Pinpoint the cell where the given text exists, returning its [X, Y] midpoint coordinate. 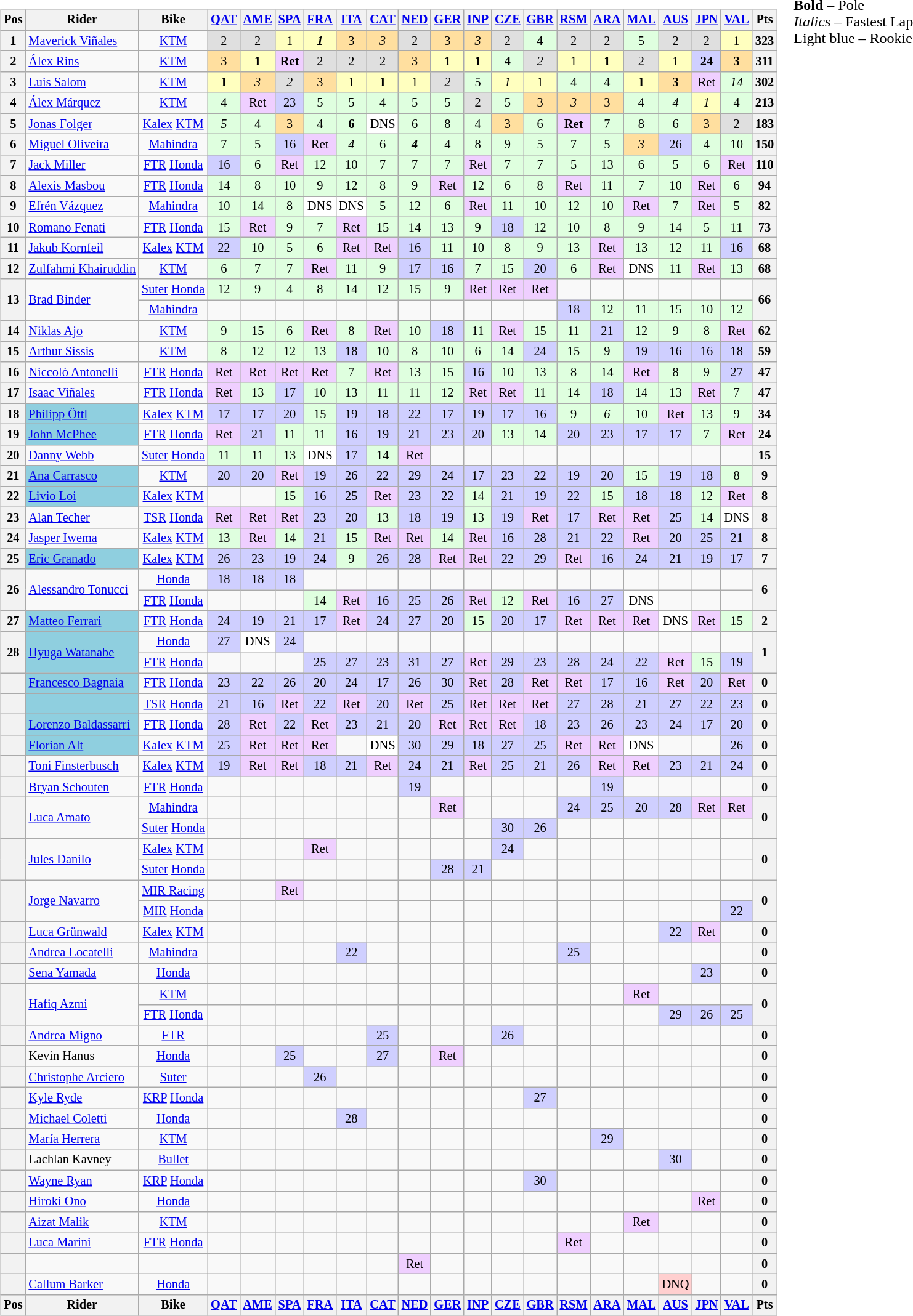
Christophe Arciero [82, 1077]
María Herrera [82, 1139]
Hiroki Ono [82, 1201]
59 [765, 352]
34 [765, 414]
66 [765, 299]
Luca Grünwald [82, 932]
Hafiq Azmi [82, 1004]
Aizat Malik [82, 1222]
Michael Coletti [82, 1118]
Philipp Öttl [82, 414]
Romano Fenati [82, 227]
Callum Barker [82, 1285]
Livio Loi [82, 497]
Jack Miller [82, 165]
Isaac Viñales [82, 393]
Luca Marini [82, 1243]
Lachlan Kavney [82, 1160]
Andrea Locatelli [82, 953]
Efrén Vázquez [82, 207]
John McPhee [82, 435]
Kevin Hanus [82, 1056]
Álex Márquez [82, 103]
Andrea Migno [82, 1036]
302 [765, 83]
Jorge Navarro [82, 900]
213 [765, 103]
311 [765, 62]
Alan Techer [82, 517]
73 [765, 227]
Danny Webb [82, 455]
MIR Honda [173, 911]
Maverick Viñales [82, 41]
150 [765, 145]
Eric Granado [82, 559]
Matteo Ferrari [82, 621]
183 [765, 124]
Jonas Folger [82, 124]
Zulfahmi Khairuddin [82, 269]
323 [765, 41]
Niklas Ajo [82, 331]
82 [765, 207]
Ana Carrasco [82, 476]
31 [415, 663]
Jules Danilo [82, 860]
MIR Racing [173, 890]
Kyle Ryde [82, 1098]
Hyuga Watanabe [82, 652]
Florian Alt [82, 746]
Bullet [173, 1160]
Jasper Iwema [82, 538]
Bryan Schouten [82, 787]
Francesco Bagnaia [82, 684]
62 [765, 331]
Álex Rins [82, 62]
Suter [173, 1077]
Niccolò Antonelli [82, 373]
Arthur Sissis [82, 352]
DNQ [676, 1285]
Toni Finsterbusch [82, 766]
FTR [173, 1036]
94 [765, 186]
110 [765, 165]
Lorenzo Baldassarri [82, 725]
Wayne Ryan [82, 1181]
Alexis Masbou [82, 186]
Miguel Oliveira [82, 145]
Alessandro Tonucci [82, 590]
Luis Salom [82, 83]
Luca Amato [82, 818]
Sena Yamada [82, 974]
Jakub Kornfeil [82, 248]
Brad Binder [82, 299]
